Output the [x, y] coordinate of the center of the cell containing the given text.  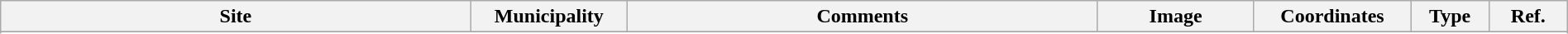
Image [1176, 17]
Type [1451, 17]
Coordinates [1331, 17]
Ref. [1528, 17]
Site [236, 17]
Comments [863, 17]
Municipality [549, 17]
